Provide the (x, y) coordinate of the cell's center where the given text is located.  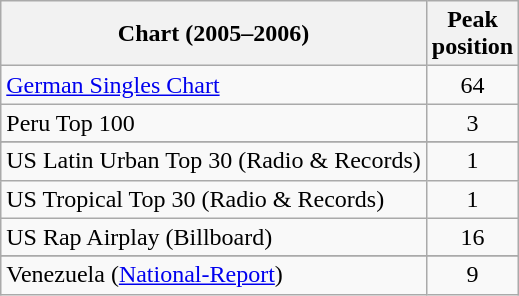
Peakposition (472, 34)
US Rap Airplay (Billboard) (214, 237)
Chart (2005–2006) (214, 34)
64 (472, 85)
3 (472, 123)
Venezuela (National-Report) (214, 275)
Peru Top 100 (214, 123)
16 (472, 237)
US Tropical Top 30 (Radio & Records) (214, 199)
9 (472, 275)
German Singles Chart (214, 85)
US Latin Urban Top 30 (Radio & Records) (214, 161)
